Pinpoint the cell where the given text exists, returning its [X, Y] midpoint coordinate. 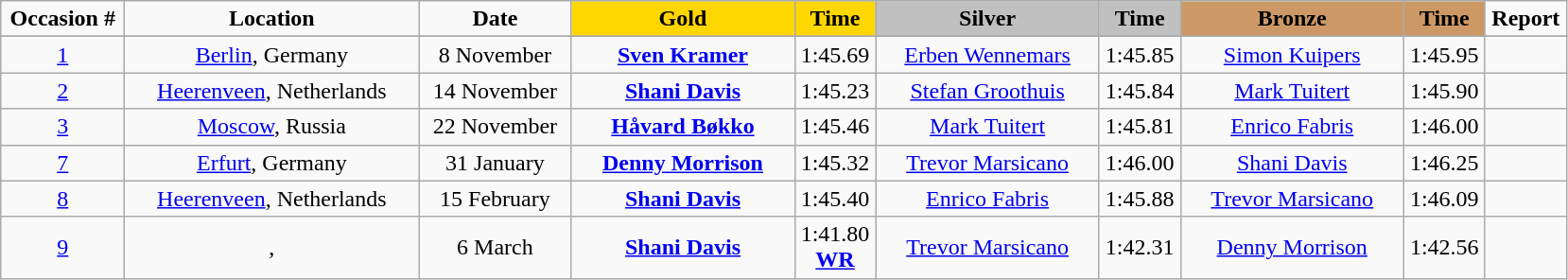
8 November [496, 55]
Simon Kuipers [1292, 55]
Håvard Bøkko [683, 127]
Report [1525, 19]
22 November [496, 127]
6 March [496, 248]
Gold [683, 19]
Erfurt, Germany [272, 163]
Erben Wennemars [987, 55]
8 [62, 199]
Sven Kramer [683, 55]
31 January [496, 163]
Berlin, Germany [272, 55]
14 November [496, 91]
1:42.31 [1140, 248]
Bronze [1292, 19]
3 [62, 127]
1:42.56 [1444, 248]
1:45.69 [835, 55]
1:45.95 [1444, 55]
1:45.23 [835, 91]
9 [62, 248]
1 [62, 55]
1:45.32 [835, 163]
Location [272, 19]
1:45.40 [835, 199]
Silver [987, 19]
2 [62, 91]
1:46.25 [1444, 163]
Occasion # [62, 19]
7 [62, 163]
1:45.90 [1444, 91]
Date [496, 19]
Stefan Groothuis [987, 91]
Moscow, Russia [272, 127]
1:45.85 [1140, 55]
1:45.84 [1140, 91]
1:41.80 WR [835, 248]
1:46.09 [1444, 199]
15 February [496, 199]
, [272, 248]
1:45.46 [835, 127]
1:45.88 [1140, 199]
1:45.81 [1140, 127]
